Pinpoint the cell where the given text exists, returning its [x, y] midpoint coordinate. 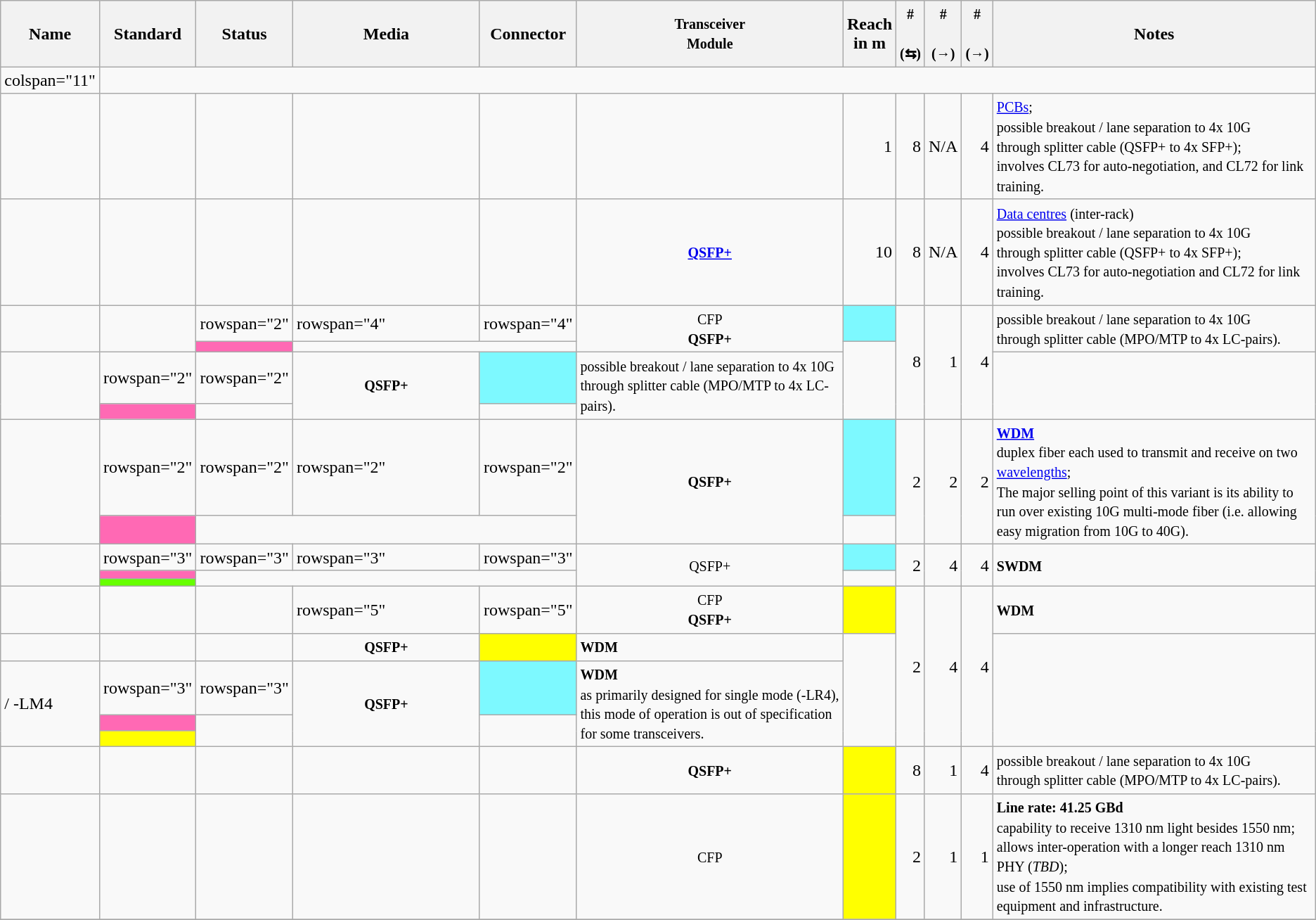
/ -LM4 [51, 703]
#(⇆) [911, 34]
CFP [710, 857]
colspan="11" [51, 80]
Name [51, 34]
WDMas primarily designed for single mode (-LR4), this mode of operation is out of specification for some transceivers. [710, 703]
Media [386, 34]
Reachin m [870, 34]
Notes [1154, 34]
10 [870, 252]
Status [245, 34]
Connector [528, 34]
SWDM [1154, 566]
Standard [148, 34]
TransceiverModule [710, 34]
